Capture the cell that displays the provided text and extract its [X, Y] central coordinate. 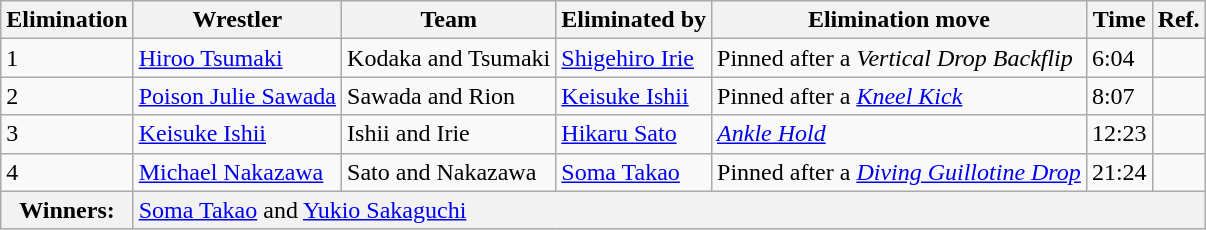
Ishii and Irie [449, 134]
21:24 [1119, 172]
Eliminated by [634, 20]
Ref. [1178, 20]
Kodaka and Tsumaki [449, 58]
Michael Nakazawa [237, 172]
2 [67, 96]
1 [67, 58]
Shigehiro Irie [634, 58]
Time [1119, 20]
Wrestler [237, 20]
Sawada and Rion [449, 96]
Ankle Hold [900, 134]
Pinned after a Vertical Drop Backflip [900, 58]
Sato and Nakazawa [449, 172]
Elimination move [900, 20]
Pinned after a Diving Guillotine Drop [900, 172]
4 [67, 172]
Team [449, 20]
Hikaru Sato [634, 134]
6:04 [1119, 58]
Elimination [67, 20]
Winners: [67, 210]
3 [67, 134]
Pinned after a Kneel Kick [900, 96]
Soma Takao and Yukio Sakaguchi [669, 210]
8:07 [1119, 96]
Poison Julie Sawada [237, 96]
Soma Takao [634, 172]
12:23 [1119, 134]
Hiroo Tsumaki [237, 58]
